Provide the (x, y) coordinate of the cell's center where the given text is located.  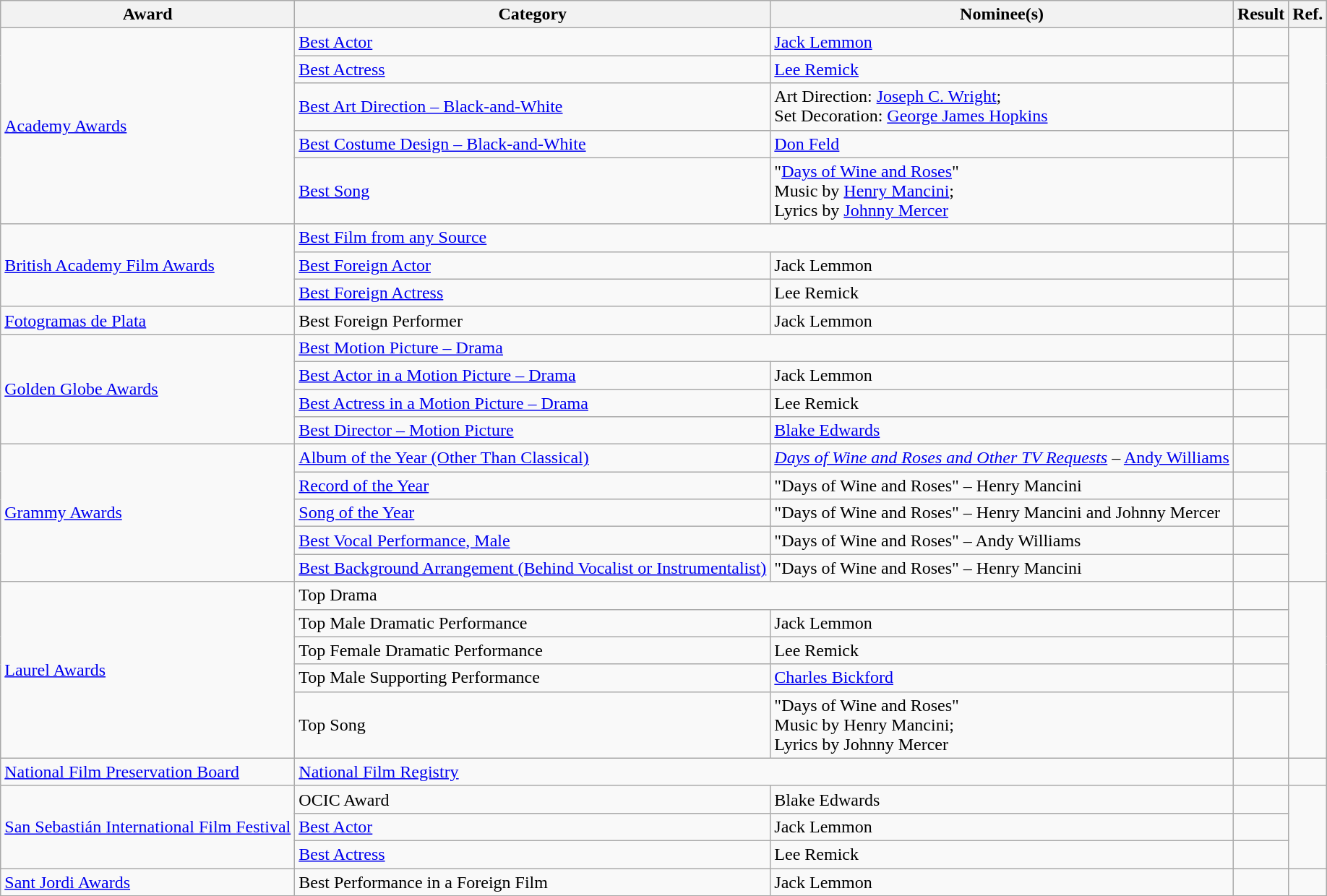
Charles Bickford (1002, 678)
Best Foreign Performer (533, 320)
Top Drama (765, 595)
Best Performance in a Foreign Film (533, 882)
Category (533, 14)
Top Male Dramatic Performance (533, 623)
Fotogramas de Plata (147, 320)
Sant Jordi Awards (147, 882)
Top Song (533, 725)
Days of Wine and Roses and Other TV Requests – Andy Williams (1002, 458)
Result (1261, 14)
Don Feld (1002, 144)
OCIC Award (533, 799)
"Days of Wine and Roses" – Andy Williams (1002, 540)
Grammy Awards (147, 513)
Award (147, 14)
Golden Globe Awards (147, 389)
Record of the Year (533, 486)
Song of the Year (533, 513)
Best Background Arrangement (Behind Vocalist or Instrumentalist) (533, 568)
Best Vocal Performance, Male (533, 540)
Laurel Awards (147, 670)
National Film Preservation Board (147, 772)
Best Foreign Actor (533, 265)
Best Director – Motion Picture (533, 431)
British Academy Film Awards (147, 265)
"Days of Wine and Roses" – Henry Mancini and Johnny Mercer (1002, 513)
Best Costume Design – Black-and-White (533, 144)
Best Film from any Source (765, 238)
Best Art Direction – Black-and-White (533, 107)
Album of the Year (Other Than Classical) (533, 458)
Best Actress in a Motion Picture – Drama (533, 402)
Best Actor in a Motion Picture – Drama (533, 375)
Best Song (533, 191)
Top Female Dramatic Performance (533, 650)
Best Motion Picture – Drama (765, 348)
San Sebastián International Film Festival (147, 827)
Nominee(s) (1002, 14)
Academy Awards (147, 126)
Ref. (1308, 14)
Best Foreign Actress (533, 293)
Art Direction: Joseph C. Wright; Set Decoration: George James Hopkins (1002, 107)
National Film Registry (765, 772)
Top Male Supporting Performance (533, 678)
